Scan for the cell matching the given text and deliver its [x, y] coordinate at center. 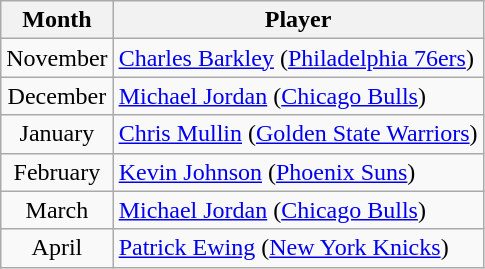
Chris Mullin (Golden State Warriors) [298, 134]
January [57, 134]
March [57, 210]
Player [298, 20]
Month [57, 20]
December [57, 96]
February [57, 172]
April [57, 248]
Kevin Johnson (Phoenix Suns) [298, 172]
Patrick Ewing (New York Knicks) [298, 248]
November [57, 58]
Charles Barkley (Philadelphia 76ers) [298, 58]
